Find where the given text appears and provide that cell's center as [x, y] coordinate. 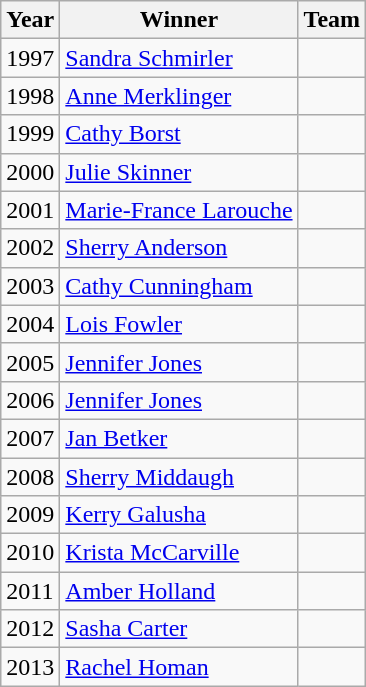
Jan Betker [179, 438]
2000 [30, 172]
2002 [30, 248]
2005 [30, 362]
2013 [30, 667]
2004 [30, 324]
2001 [30, 210]
Winner [179, 20]
2008 [30, 477]
1997 [30, 58]
Marie-France Larouche [179, 210]
2007 [30, 438]
Sandra Schmirler [179, 58]
Kerry Galusha [179, 515]
2011 [30, 591]
Amber Holland [179, 591]
Rachel Homan [179, 667]
2009 [30, 515]
2010 [30, 553]
Team [332, 20]
2012 [30, 629]
1999 [30, 134]
Cathy Borst [179, 134]
Year [30, 20]
Cathy Cunningham [179, 286]
Sherry Anderson [179, 248]
Anne Merklinger [179, 96]
1998 [30, 96]
2003 [30, 286]
Sherry Middaugh [179, 477]
2006 [30, 400]
Krista McCarville [179, 553]
Lois Fowler [179, 324]
Sasha Carter [179, 629]
Julie Skinner [179, 172]
